Scan for the cell matching the given text and deliver its (x, y) coordinate at center. 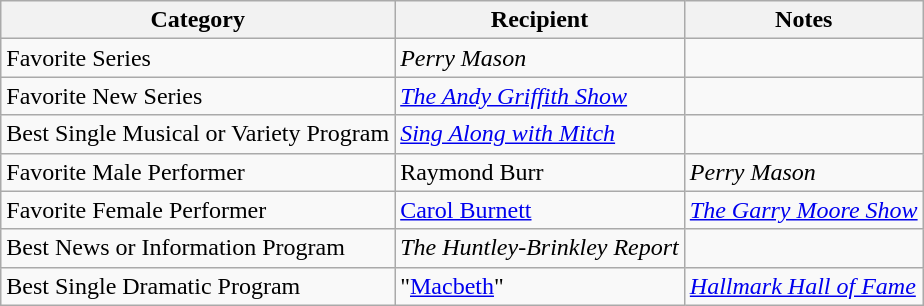
Favorite New Series (198, 96)
Favorite Male Performer (198, 172)
Hallmark Hall of Fame (804, 286)
Best Single Musical or Variety Program (198, 134)
Sing Along with Mitch (540, 134)
Category (198, 20)
"Macbeth" (540, 286)
Favorite Female Performer (198, 210)
Favorite Series (198, 58)
Best Single Dramatic Program (198, 286)
The Garry Moore Show (804, 210)
The Andy Griffith Show (540, 96)
Best News or Information Program (198, 248)
Notes (804, 20)
Raymond Burr (540, 172)
Recipient (540, 20)
Carol Burnett (540, 210)
The Huntley-Brinkley Report (540, 248)
